Scan for the cell matching the given text and deliver its [X, Y] coordinate at center. 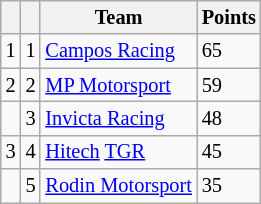
45 [229, 152]
Hitech TGR [118, 152]
35 [229, 186]
Campos Racing [118, 51]
Team [118, 17]
59 [229, 85]
5 [31, 186]
Rodin Motorsport [118, 186]
48 [229, 118]
Invicta Racing [118, 118]
Points [229, 17]
MP Motorsport [118, 85]
65 [229, 51]
4 [31, 152]
